Find where the given text appears and provide that cell's center as [X, Y] coordinate. 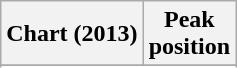
Chart (2013) [72, 34]
Peakposition [189, 34]
